Pinpoint the cell where the given text exists, returning its [x, y] midpoint coordinate. 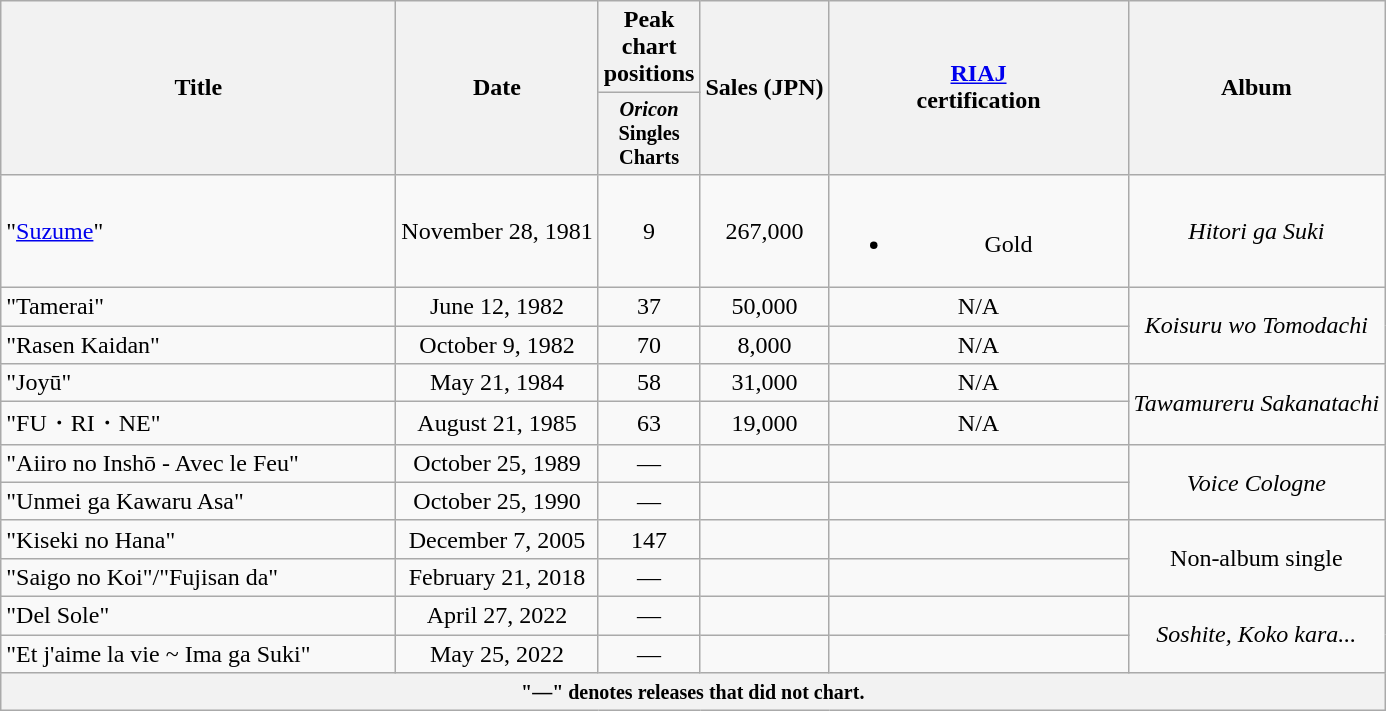
"FU・RI・NE" [198, 424]
October 9, 1982 [497, 345]
63 [649, 424]
19,000 [764, 424]
"Rasen Kaidan" [198, 345]
Voice Cologne [1256, 482]
October 25, 1990 [497, 501]
Non-album single [1256, 558]
58 [649, 383]
"Del Sole" [198, 616]
December 7, 2005 [497, 539]
"Et j'aime la vie ~ Ima ga Suki" [198, 654]
Gold [978, 230]
31,000 [764, 383]
Album [1256, 88]
"Unmei ga Kawaru Asa" [198, 501]
Hitori ga Suki [1256, 230]
"Suzume" [198, 230]
37 [649, 307]
267,000 [764, 230]
May 25, 2022 [497, 654]
Tawamureru Sakanatachi [1256, 404]
Oricon Singles Charts [649, 134]
9 [649, 230]
June 12, 1982 [497, 307]
"Saigo no Koi"/"Fujisan da" [198, 577]
RIAJcertification [978, 88]
"Kiseki no Hana" [198, 539]
8,000 [764, 345]
Koisuru wo Tomodachi [1256, 326]
50,000 [764, 307]
"—" denotes releases that did not chart. [693, 692]
February 21, 2018 [497, 577]
April 27, 2022 [497, 616]
70 [649, 345]
November 28, 1981 [497, 230]
October 25, 1989 [497, 463]
"Tamerai" [198, 307]
August 21, 1985 [497, 424]
Sales (JPN) [764, 88]
Peak chart positions [649, 47]
147 [649, 539]
Soshite, Koko kara... [1256, 635]
May 21, 1984 [497, 383]
"Aiiro no Inshō - Avec le Feu" [198, 463]
Date [497, 88]
Title [198, 88]
"Joyū" [198, 383]
